Provide the [x, y] coordinate of the cell's center where the given text is located.  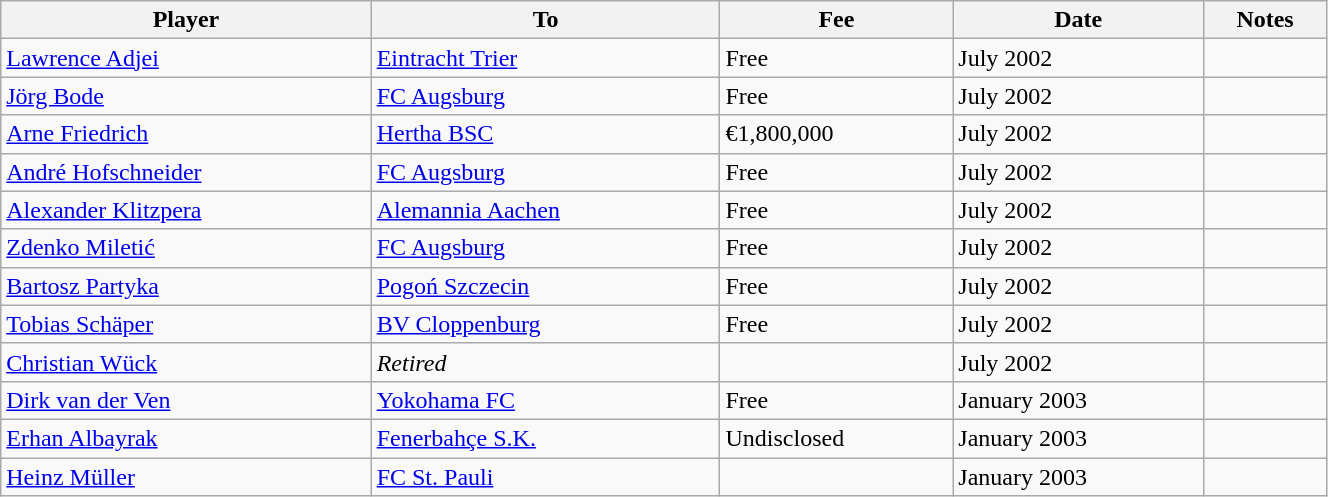
Christian Wück [186, 362]
BV Cloppenburg [546, 324]
Dirk van der Ven [186, 400]
Eintracht Trier [546, 58]
Jörg Bode [186, 96]
Zdenko Miletić [186, 248]
Undisclosed [836, 438]
Alemannia Aachen [546, 210]
FC St. Pauli [546, 477]
Erhan Albayrak [186, 438]
Heinz Müller [186, 477]
Lawrence Adjei [186, 58]
€1,800,000 [836, 134]
Alexander Klitzpera [186, 210]
Date [1078, 20]
Fee [836, 20]
Yokohama FC [546, 400]
Fenerbahçe S.K. [546, 438]
André Hofschneider [186, 172]
Retired [546, 362]
Arne Friedrich [186, 134]
Tobias Schäper [186, 324]
Player [186, 20]
Bartosz Partyka [186, 286]
To [546, 20]
Notes [1266, 20]
Pogoń Szczecin [546, 286]
Hertha BSC [546, 134]
